Return [X, Y] of the center of cell containing provided text 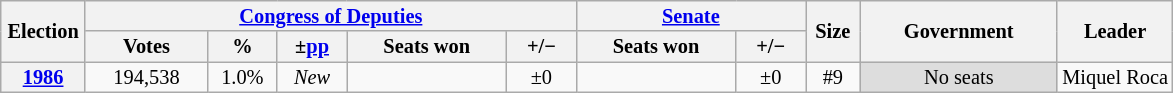
Senate [690, 16]
Government [958, 30]
New [312, 78]
% [243, 46]
1986 [44, 78]
Election [44, 30]
No seats [958, 78]
#9 [834, 78]
±pp [312, 46]
Votes [146, 46]
Congress of Deputies [330, 16]
Miquel Roca [1115, 78]
Size [834, 30]
1.0% [243, 78]
194,538 [146, 78]
Leader [1115, 30]
